Extract the [x, y] coordinate from the center of the cell holding the provided text.  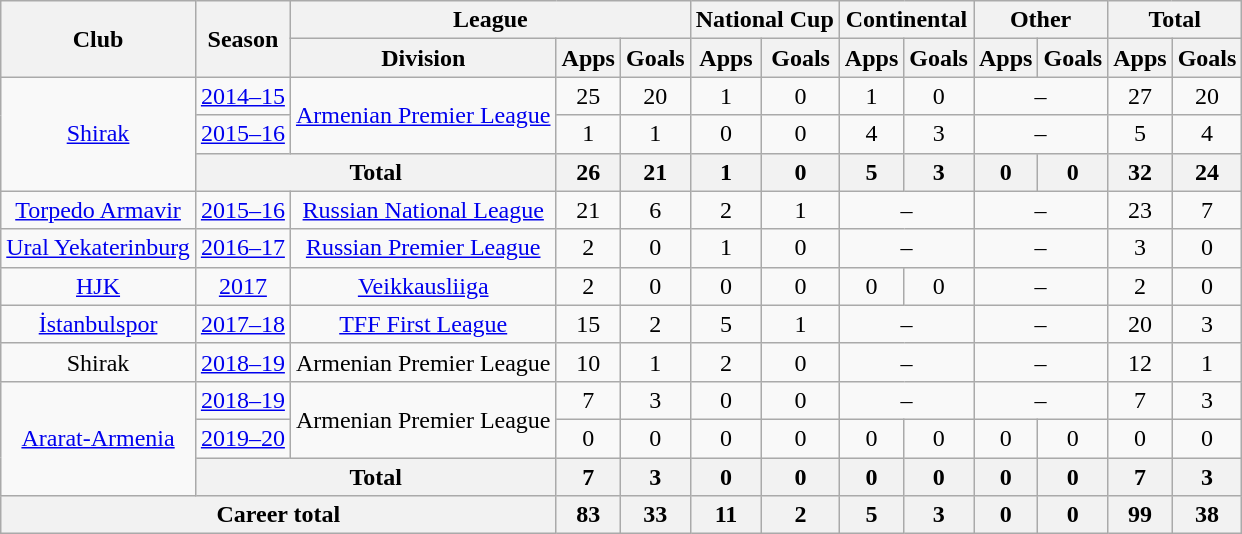
27 [1140, 96]
Season [242, 39]
26 [588, 172]
HJK [98, 286]
TFF First League [423, 324]
10 [588, 362]
Club [98, 39]
League [490, 20]
32 [1140, 172]
38 [1207, 515]
15 [588, 324]
Division [423, 58]
Other [1041, 20]
99 [1140, 515]
24 [1207, 172]
2017 [242, 286]
Ararat-Armenia [98, 438]
İstanbulspor [98, 324]
33 [655, 515]
Torpedo Armavir [98, 210]
11 [726, 515]
12 [1140, 362]
Veikkausliiga [423, 286]
2014–15 [242, 96]
2017–18 [242, 324]
2016–17 [242, 248]
Ural Yekaterinburg [98, 248]
6 [655, 210]
Russian National League [423, 210]
2019–20 [242, 438]
23 [1140, 210]
Career total [278, 515]
25 [588, 96]
National Cup [764, 20]
Russian Premier League [423, 248]
83 [588, 515]
Continental [906, 20]
